For the text-containing cell, return its midpoint in (x, y) coordinate format. 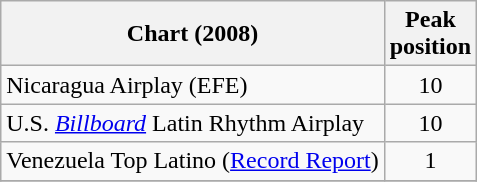
1 (430, 161)
Venezuela Top Latino (Record Report) (192, 161)
Chart (2008) (192, 34)
Nicaragua Airplay (EFE) (192, 85)
U.S. Billboard Latin Rhythm Airplay (192, 123)
Peakposition (430, 34)
